From the cell containing the given text, extract its center point as (X, Y) coordinate. 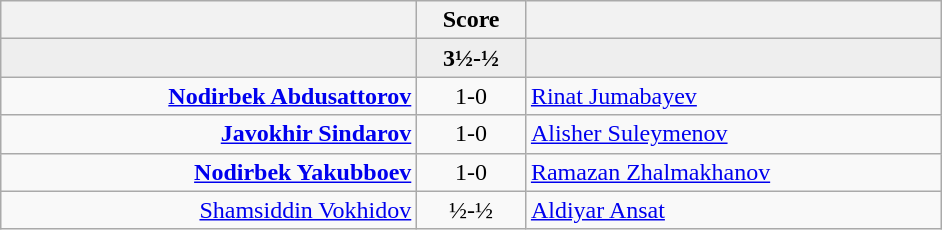
Nodirbek Yakubboev (209, 172)
½-½ (472, 210)
3½-½ (472, 58)
Alisher Suleymenov (733, 134)
Score (472, 20)
Aldiyar Ansat (733, 210)
Shamsiddin Vokhidov (209, 210)
Javokhir Sindarov (209, 134)
Nodirbek Abdusattorov (209, 96)
Rinat Jumabayev (733, 96)
Ramazan Zhalmakhanov (733, 172)
